For the text-containing cell, return its midpoint in [X, Y] coordinate format. 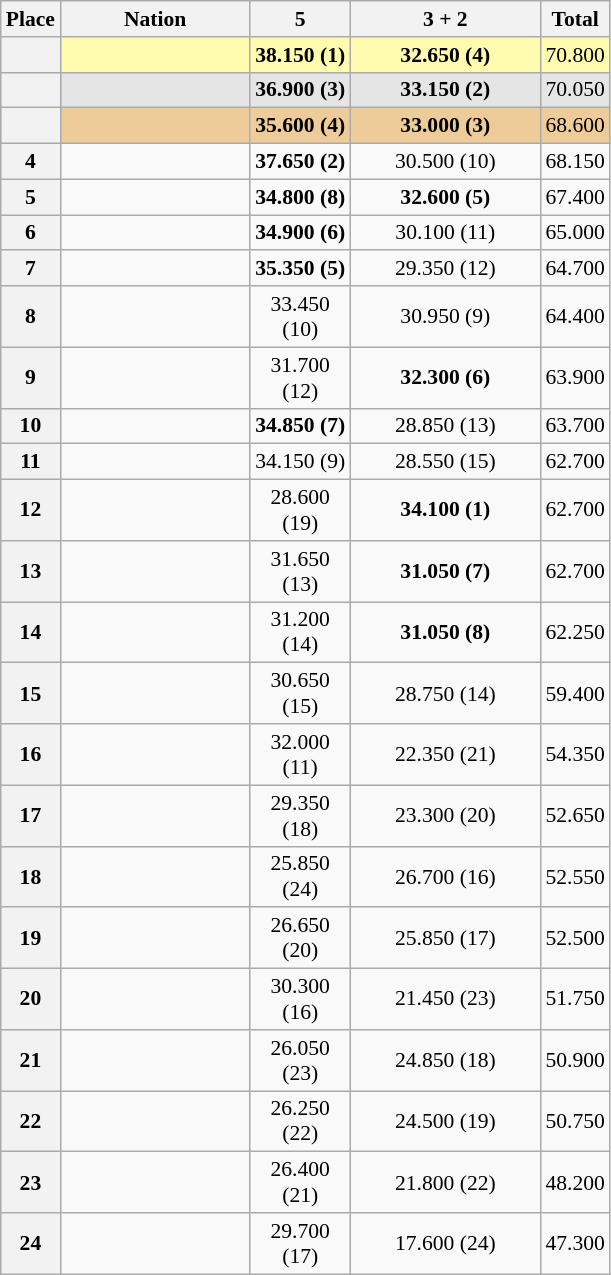
24.500 (19) [445, 1122]
64.400 [574, 316]
37.650 (2) [300, 162]
31.050 (8) [445, 632]
59.400 [574, 694]
23 [30, 1182]
29.700 (17) [300, 1244]
13 [30, 572]
7 [30, 269]
6 [30, 233]
70.050 [574, 90]
34.150 (9) [300, 462]
30.950 (9) [445, 316]
38.150 (1) [300, 55]
17.600 (24) [445, 1244]
34.900 (6) [300, 233]
36.900 (3) [300, 90]
34.100 (1) [445, 510]
54.350 [574, 754]
25.850 (17) [445, 938]
31.700 (12) [300, 378]
35.600 (4) [300, 126]
68.150 [574, 162]
63.900 [574, 378]
33.000 (3) [445, 126]
21.800 (22) [445, 1182]
16 [30, 754]
Nation [155, 19]
12 [30, 510]
35.350 (5) [300, 269]
34.850 (7) [300, 426]
48.200 [574, 1182]
Place [30, 19]
30.100 (11) [445, 233]
28.550 (15) [445, 462]
33.450 (10) [300, 316]
9 [30, 378]
Total [574, 19]
34.800 (8) [300, 197]
63.700 [574, 426]
25.850 (24) [300, 876]
50.900 [574, 1060]
50.750 [574, 1122]
26.700 (16) [445, 876]
28.750 (14) [445, 694]
52.650 [574, 816]
31.050 (7) [445, 572]
30.650 (15) [300, 694]
23.300 (20) [445, 816]
28.850 (13) [445, 426]
28.600 (19) [300, 510]
4 [30, 162]
65.000 [574, 233]
3 + 2 [445, 19]
68.600 [574, 126]
52.500 [574, 938]
26.400 (21) [300, 1182]
19 [30, 938]
64.700 [574, 269]
47.300 [574, 1244]
30.300 (16) [300, 1000]
26.650 (20) [300, 938]
24.850 (18) [445, 1060]
52.550 [574, 876]
32.300 (6) [445, 378]
32.000 (11) [300, 754]
29.350 (12) [445, 269]
33.150 (2) [445, 90]
67.400 [574, 197]
11 [30, 462]
51.750 [574, 1000]
14 [30, 632]
21 [30, 1060]
70.800 [574, 55]
26.250 (22) [300, 1122]
30.500 (10) [445, 162]
62.250 [574, 632]
22.350 (21) [445, 754]
24 [30, 1244]
8 [30, 316]
32.650 (4) [445, 55]
22 [30, 1122]
20 [30, 1000]
29.350 (18) [300, 816]
31.650 (13) [300, 572]
21.450 (23) [445, 1000]
18 [30, 876]
17 [30, 816]
31.200 (14) [300, 632]
15 [30, 694]
26.050 (23) [300, 1060]
32.600 (5) [445, 197]
10 [30, 426]
